Find where the given text appears and provide that cell's center as [X, Y] coordinate. 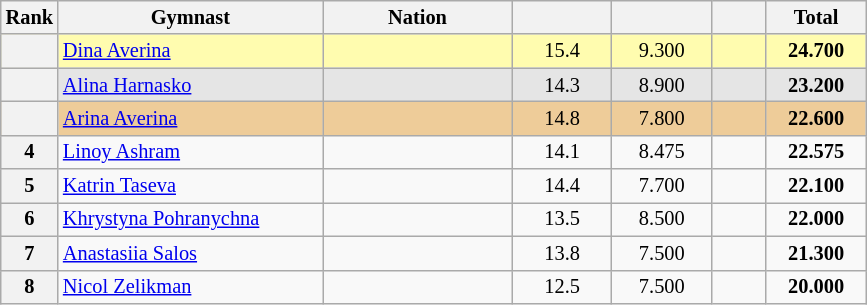
7.800 [662, 118]
5 [30, 186]
Nicol Zelikman [190, 287]
Total [816, 17]
14.4 [562, 186]
22.000 [816, 219]
Gymnast [190, 17]
Khrystyna Pohranychna [190, 219]
14.3 [562, 85]
15.4 [562, 51]
Katrin Taseva [190, 186]
Anastasiia Salos [190, 253]
13.8 [562, 253]
14.1 [562, 152]
14.8 [562, 118]
8.475 [662, 152]
6 [30, 219]
22.575 [816, 152]
12.5 [562, 287]
24.700 [816, 51]
Nation [418, 17]
21.300 [816, 253]
Alina Harnasko [190, 85]
Dina Averina [190, 51]
8 [30, 287]
4 [30, 152]
22.100 [816, 186]
Rank [30, 17]
22.600 [816, 118]
8.500 [662, 219]
7 [30, 253]
8.900 [662, 85]
20.000 [816, 287]
13.5 [562, 219]
9.300 [662, 51]
Linoy Ashram [190, 152]
23.200 [816, 85]
Arina Averina [190, 118]
7.700 [662, 186]
